Identify which cell holds the provided text, then report its [x, y] central coordinate. 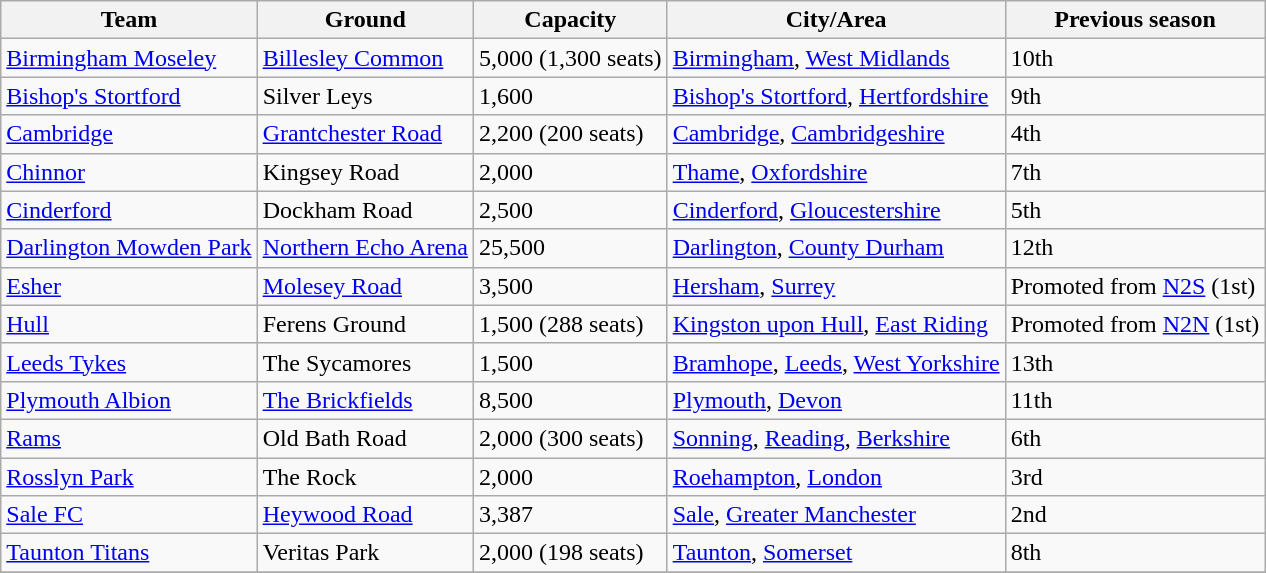
City/Area [836, 20]
Sonning, Reading, Berkshire [836, 438]
3,387 [570, 515]
Promoted from N2S (1st) [1135, 286]
Hersham, Surrey [836, 286]
Roehampton, London [836, 477]
2,000 (198 seats) [570, 553]
Ground [365, 20]
Billesley Common [365, 58]
Grantchester Road [365, 134]
12th [1135, 248]
Northern Echo Arena [365, 248]
Darlington Mowden Park [129, 248]
5,000 (1,300 seats) [570, 58]
9th [1135, 96]
8,500 [570, 400]
Bramhope, Leeds, West Yorkshire [836, 362]
7th [1135, 172]
Plymouth, Devon [836, 400]
Chinnor [129, 172]
5th [1135, 210]
Promoted from N2N (1st) [1135, 324]
Darlington, County Durham [836, 248]
2nd [1135, 515]
The Rock [365, 477]
8th [1135, 553]
1,500 (288 seats) [570, 324]
Birmingham, West Midlands [836, 58]
Taunton Titans [129, 553]
Kingston upon Hull, East Riding [836, 324]
2,500 [570, 210]
Sale FC [129, 515]
13th [1135, 362]
Birmingham Moseley [129, 58]
Team [129, 20]
Plymouth Albion [129, 400]
Old Bath Road [365, 438]
Rams [129, 438]
Hull [129, 324]
Cambridge [129, 134]
Kingsey Road [365, 172]
1,500 [570, 362]
Sale, Greater Manchester [836, 515]
Molesey Road [365, 286]
Cambridge, Cambridgeshire [836, 134]
Leeds Tykes [129, 362]
Cinderford [129, 210]
2,000 (300 seats) [570, 438]
Ferens Ground [365, 324]
Heywood Road [365, 515]
Veritas Park [365, 553]
10th [1135, 58]
The Sycamores [365, 362]
Cinderford, Gloucestershire [836, 210]
25,500 [570, 248]
Esher [129, 286]
2,200 (200 seats) [570, 134]
6th [1135, 438]
Bishop's Stortford [129, 96]
The Brickfields [365, 400]
Silver Leys [365, 96]
Taunton, Somerset [836, 553]
3rd [1135, 477]
4th [1135, 134]
Previous season [1135, 20]
Thame, Oxfordshire [836, 172]
Capacity [570, 20]
11th [1135, 400]
Rosslyn Park [129, 477]
Bishop's Stortford, Hertfordshire [836, 96]
3,500 [570, 286]
Dockham Road [365, 210]
1,600 [570, 96]
